Locate the cell with the specified text and output its [x, y] center coordinate. 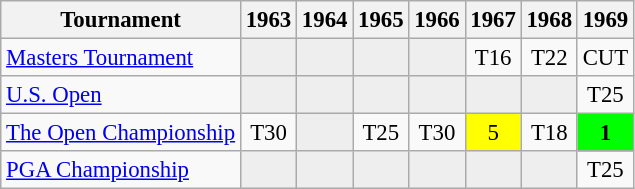
1964 [325, 20]
CUT [605, 58]
Masters Tournament [121, 58]
1967 [493, 20]
PGA Championship [121, 170]
1968 [549, 20]
1963 [268, 20]
1966 [437, 20]
5 [493, 133]
U.S. Open [121, 95]
The Open Championship [121, 133]
1 [605, 133]
T16 [493, 58]
T18 [549, 133]
1969 [605, 20]
1965 [381, 20]
T22 [549, 58]
Tournament [121, 20]
